Extract the [x, y] coordinate from the center of the cell holding the provided text.  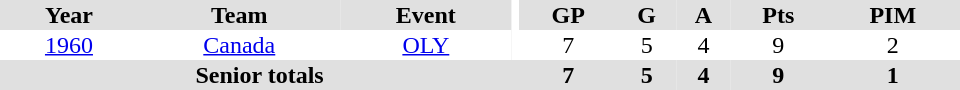
PIM [893, 15]
G [646, 15]
Team [240, 15]
2 [893, 45]
Pts [778, 15]
OLY [426, 45]
1960 [69, 45]
GP [568, 15]
Event [426, 15]
1 [893, 75]
Year [69, 15]
Senior totals [260, 75]
A [704, 15]
Canada [240, 45]
